For the text-containing cell, return its midpoint in [X, Y] coordinate format. 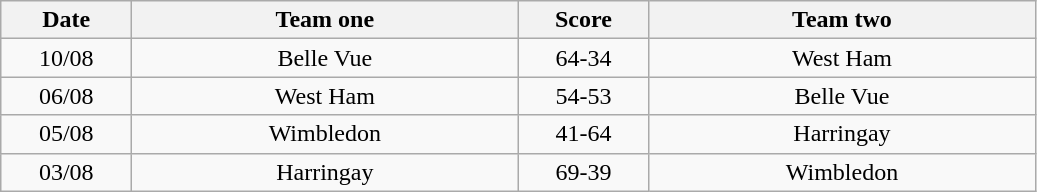
64-34 [584, 58]
69-39 [584, 172]
54-53 [584, 96]
06/08 [66, 96]
Team one [325, 20]
10/08 [66, 58]
Team two [842, 20]
03/08 [66, 172]
41-64 [584, 134]
Date [66, 20]
05/08 [66, 134]
Score [584, 20]
